Detect which cell encompasses the target text, then output its (X, Y) center coordinate. 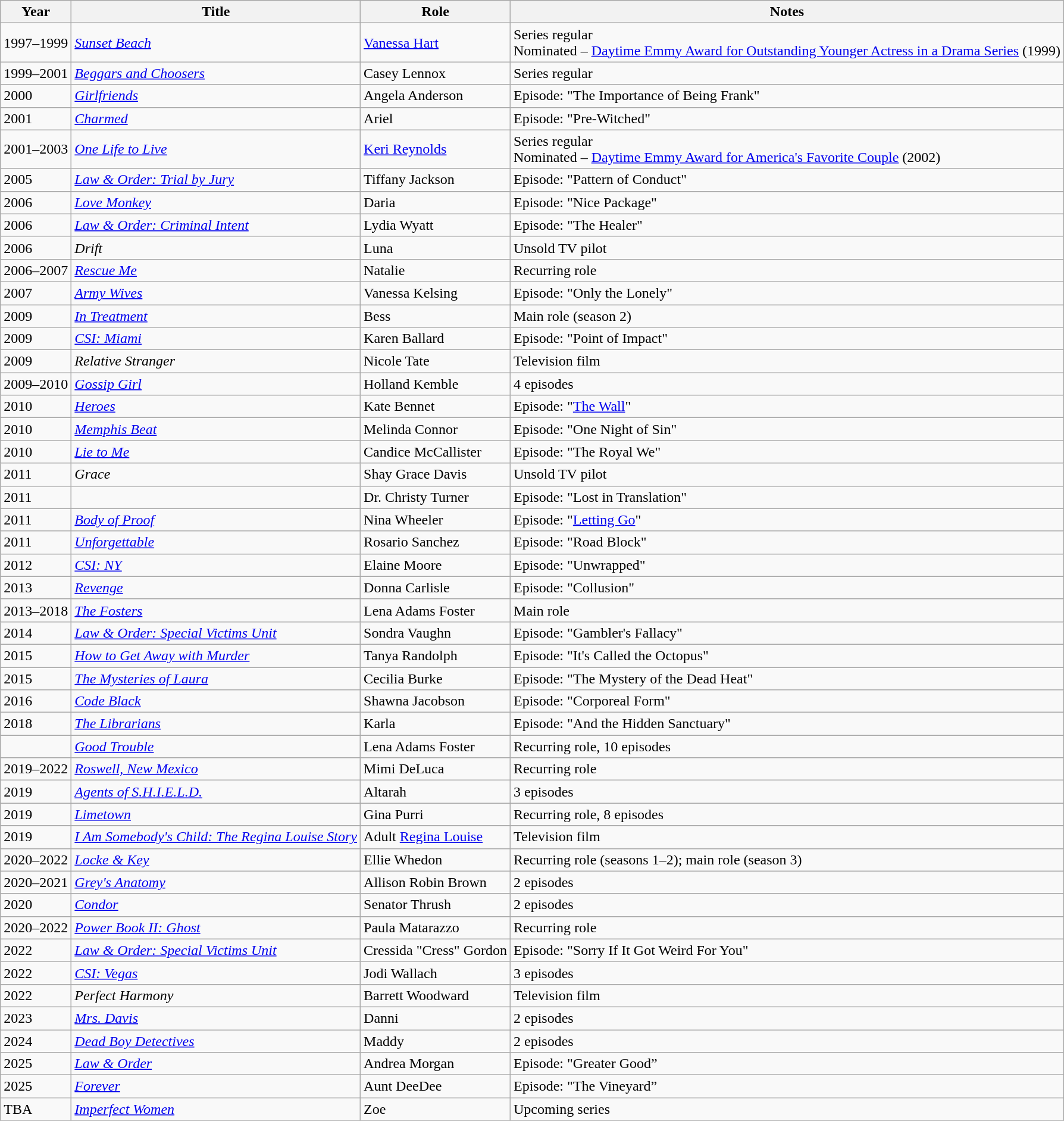
Army Wives (216, 293)
CSI: Vegas (216, 973)
Episode: "Only the Lonely" (787, 293)
Zoe (436, 1109)
2000 (36, 96)
Role (436, 12)
Episode: "Letting Go" (787, 520)
Ellie Whedon (436, 860)
Episode: "Lost in Translation" (787, 497)
Charmed (216, 118)
Melinda Connor (436, 429)
Vanessa Kelsing (436, 293)
Title (216, 12)
2005 (36, 180)
Senator Thrush (436, 905)
Elaine Moore (436, 565)
Natalie (436, 270)
Nicole Tate (436, 361)
Notes (787, 12)
Episode: "The Wall" (787, 407)
Episode: "One Night of Sin" (787, 429)
Episode: "The Healer" (787, 225)
Shay Grace Davis (436, 474)
Episode: "Corporeal Form" (787, 701)
1999–2001 (36, 73)
In Treatment (216, 316)
2013–2018 (36, 610)
Episode: "Road Block" (787, 542)
Paula Matarazzo (436, 928)
Kate Bennet (436, 407)
Adult Regina Louise (436, 837)
Jodi Wallach (436, 973)
Forever (216, 1086)
Unforgettable (216, 542)
Body of Proof (216, 520)
Mrs. Davis (216, 1018)
Episode: "It's Called the Octopus" (787, 655)
Episode: "Sorry If It Got Weird For You" (787, 950)
Ariel (436, 118)
Karen Ballard (436, 339)
CSI: NY (216, 565)
2023 (36, 1018)
Angela Anderson (436, 96)
Keri Reynolds (436, 149)
Recurring role, 8 episodes (787, 814)
Rosario Sanchez (436, 542)
2020–2021 (36, 882)
Condor (216, 905)
Code Black (216, 701)
Aunt DeeDee (436, 1086)
Holland Kemble (436, 384)
Tanya Randolph (436, 655)
2024 (36, 1041)
Agents of S.H.I.E.L.D. (216, 792)
Episode: "The Importance of Being Frank" (787, 96)
2018 (36, 724)
Episode: "And the Hidden Sanctuary" (787, 724)
Barrett Woodward (436, 995)
Drift (216, 248)
2012 (36, 565)
Episode: "The Vineyard” (787, 1086)
Main role (787, 610)
Episode: "The Mystery of the Dead Heat" (787, 678)
Shawna Jacobson (436, 701)
Sondra Vaughn (436, 633)
2019–2022 (36, 769)
Law & Order: Criminal Intent (216, 225)
2014 (36, 633)
Imperfect Women (216, 1109)
Sunset Beach (216, 43)
2001 (36, 118)
Episode: "The Royal We" (787, 452)
Episode: "Unwrapped" (787, 565)
Dr. Christy Turner (436, 497)
Main role (season 2) (787, 316)
Limetown (216, 814)
Memphis Beat (216, 429)
Series regularNominated – Daytime Emmy Award for Outstanding Younger Actress in a Drama Series (1999) (787, 43)
Episode: "Gambler's Fallacy" (787, 633)
Recurring role, 10 episodes (787, 747)
Revenge (216, 588)
Girlfriends (216, 96)
Beggars and Choosers (216, 73)
Candice McCallister (436, 452)
Dead Boy Detectives (216, 1041)
Episode: "Nice Package" (787, 202)
Lie to Me (216, 452)
Episode: "Collusion" (787, 588)
2020 (36, 905)
Perfect Harmony (216, 995)
Recurring role (seasons 1–2); main role (season 3) (787, 860)
Cecilia Burke (436, 678)
2016 (36, 701)
2009–2010 (36, 384)
Andrea Morgan (436, 1064)
2006–2007 (36, 270)
Bess (436, 316)
Locke & Key (216, 860)
Danni (436, 1018)
Maddy (436, 1041)
Allison Robin Brown (436, 882)
I Am Somebody's Child: The Regina Louise Story (216, 837)
Casey Lennox (436, 73)
Altarah (436, 792)
Donna Carlisle (436, 588)
Daria (436, 202)
Tiffany Jackson (436, 180)
Roswell, New Mexico (216, 769)
Law & Order (216, 1064)
Gossip Girl (216, 384)
4 episodes (787, 384)
The Librarians (216, 724)
The Fosters (216, 610)
Episode: "Greater Good” (787, 1064)
Mimi DeLuca (436, 769)
Series regularNominated – Daytime Emmy Award for America's Favorite Couple (2002) (787, 149)
Lydia Wyatt (436, 225)
Grace (216, 474)
Episode: "Point of Impact" (787, 339)
CSI: Miami (216, 339)
Series regular (787, 73)
Gina Purri (436, 814)
2001–2003 (36, 149)
1997–1999 (36, 43)
Relative Stranger (216, 361)
TBA (36, 1109)
One Life to Live (216, 149)
How to Get Away with Murder (216, 655)
Episode: "Pre-Witched" (787, 118)
Year (36, 12)
Upcoming series (787, 1109)
Law & Order: Trial by Jury (216, 180)
Heroes (216, 407)
Luna (436, 248)
2013 (36, 588)
The Mysteries of Laura (216, 678)
Good Trouble (216, 747)
Power Book II: Ghost (216, 928)
Love Monkey (216, 202)
Cressida "Cress" Gordon (436, 950)
Rescue Me (216, 270)
Episode: "Pattern of Conduct" (787, 180)
Vanessa Hart (436, 43)
Nina Wheeler (436, 520)
Karla (436, 724)
Grey's Anatomy (216, 882)
2007 (36, 293)
